Determine the (X, Y) coordinate at the center of the cell enclosing the given text.  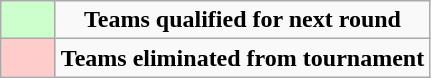
Teams qualified for next round (242, 20)
Teams eliminated from tournament (242, 58)
